Output the [x, y] coordinate of the center of the cell containing the given text.  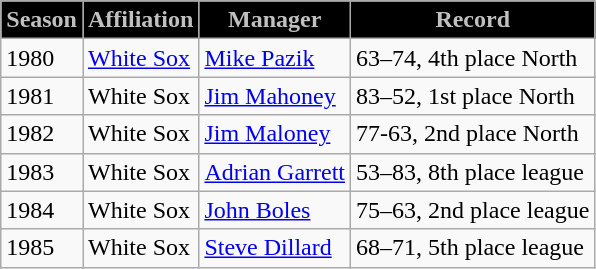
63–74, 4th place North [473, 58]
Affiliation [140, 20]
1980 [42, 58]
Steve Dillard [275, 248]
53–83, 8th place league [473, 172]
Jim Maloney [275, 134]
Season [42, 20]
1984 [42, 210]
1983 [42, 172]
John Boles [275, 210]
Record [473, 20]
1985 [42, 248]
Adrian Garrett [275, 172]
Jim Mahoney [275, 96]
1981 [42, 96]
1982 [42, 134]
Mike Pazik [275, 58]
77-63, 2nd place North [473, 134]
68–71, 5th place league [473, 248]
Manager [275, 20]
83–52, 1st place North [473, 96]
75–63, 2nd place league [473, 210]
